Extract the (x, y) coordinate from the center of the cell holding the provided text.  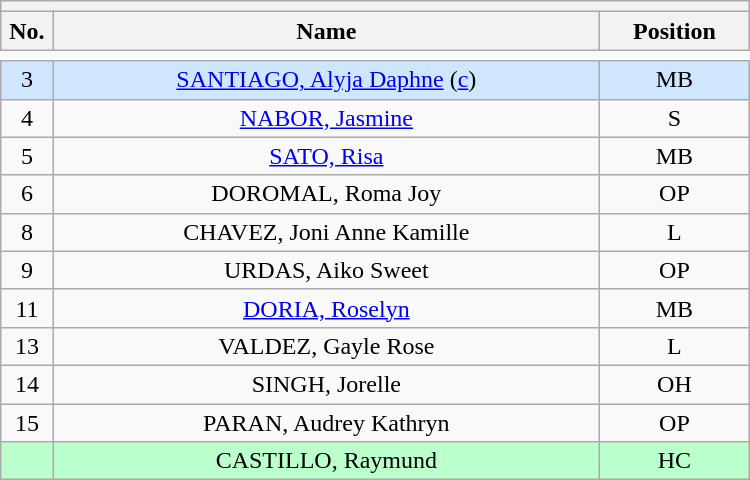
11 (27, 308)
4 (27, 118)
CHAVEZ, Joni Anne Kamille (326, 232)
5 (27, 156)
3 (27, 80)
14 (27, 384)
CASTILLO, Raymund (326, 461)
9 (27, 270)
No. (27, 31)
6 (27, 194)
OH (675, 384)
PARAN, Audrey Kathryn (326, 423)
15 (27, 423)
Position (675, 31)
HC (675, 461)
SINGH, Jorelle (326, 384)
URDAS, Aiko Sweet (326, 270)
S (675, 118)
13 (27, 346)
8 (27, 232)
SATO, Risa (326, 156)
SANTIAGO, Alyja Daphne (c) (326, 80)
NABOR, Jasmine (326, 118)
Name (326, 31)
VALDEZ, Gayle Rose (326, 346)
DORIA, Roselyn (326, 308)
DOROMAL, Roma Joy (326, 194)
